Locate the cell with the specified text and output its (x, y) center coordinate. 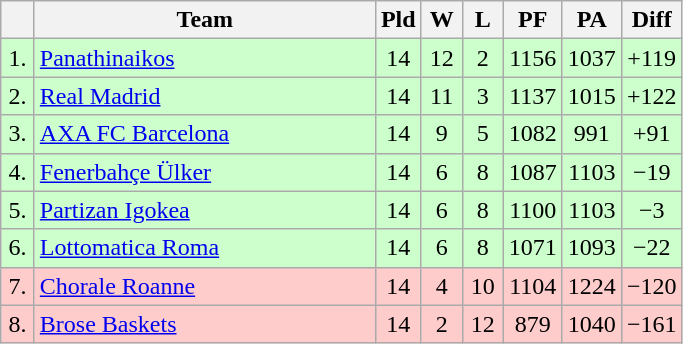
7. (18, 286)
Diff (652, 20)
PA (592, 20)
Lottomatica Roma (204, 248)
8. (18, 324)
+91 (652, 134)
1100 (532, 210)
Chorale Roanne (204, 286)
1093 (592, 248)
1037 (592, 58)
1104 (532, 286)
1087 (532, 172)
PF (532, 20)
3. (18, 134)
−120 (652, 286)
5 (482, 134)
1040 (592, 324)
1071 (532, 248)
AXA FC Barcelona (204, 134)
1224 (592, 286)
4 (442, 286)
1082 (532, 134)
879 (532, 324)
Partizan Igokea (204, 210)
1. (18, 58)
Fenerbahçe Ülker (204, 172)
−161 (652, 324)
1156 (532, 58)
−3 (652, 210)
1137 (532, 96)
9 (442, 134)
Brose Baskets (204, 324)
−19 (652, 172)
Panathinaikos (204, 58)
3 (482, 96)
4. (18, 172)
+122 (652, 96)
2. (18, 96)
11 (442, 96)
−22 (652, 248)
+119 (652, 58)
Real Madrid (204, 96)
5. (18, 210)
6. (18, 248)
1015 (592, 96)
991 (592, 134)
Team (204, 20)
W (442, 20)
L (482, 20)
Pld (398, 20)
10 (482, 286)
